Detect which cell encompasses the target text, then output its (x, y) center coordinate. 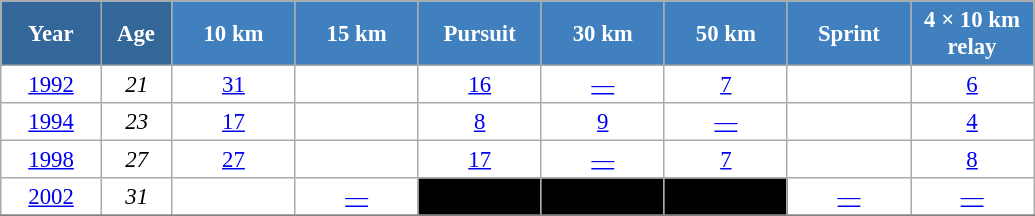
4 (972, 122)
6 (972, 85)
16 (480, 85)
Pursuit (480, 34)
1992 (52, 85)
23 (136, 122)
Year (52, 34)
50 km (726, 34)
21 (136, 85)
10 km (234, 34)
1998 (52, 160)
30 km (602, 34)
15 km (356, 34)
1994 (52, 122)
Age (136, 34)
4 × 10 km relay (972, 34)
2002 (52, 197)
Sprint (848, 34)
9 (602, 122)
